Search for the cell housing the specified text and yield its [X, Y] center coordinate. 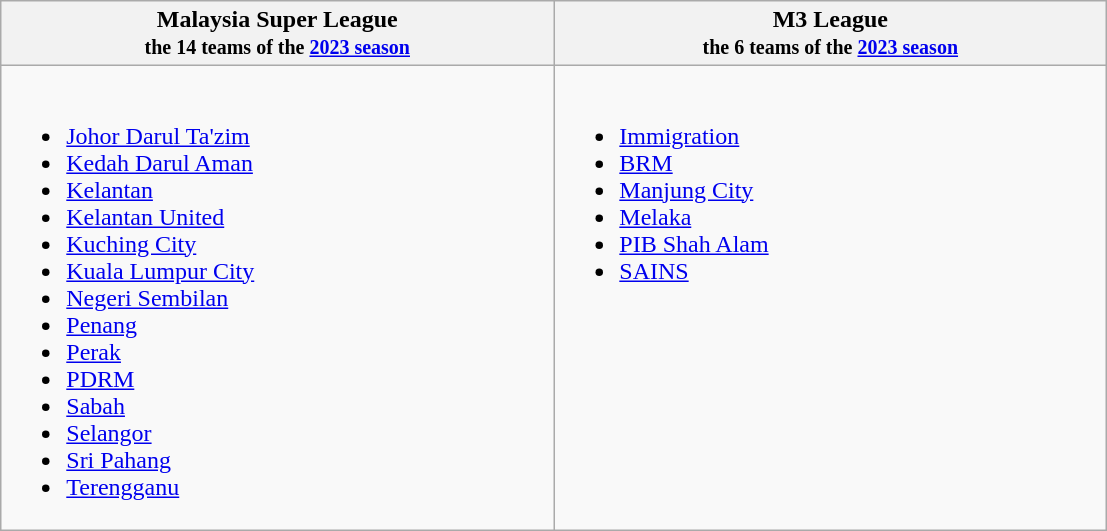
Malaysia Super Leaguethe 14 teams of the 2023 season [278, 34]
ImmigrationBRMManjung CityMelakaPIB Shah AlamSAINS [830, 298]
Johor Darul Ta'zimKedah Darul AmanKelantanKelantan UnitedKuching CityKuala Lumpur CityNegeri SembilanPenangPerakPDRMSabahSelangorSri PahangTerengganu [278, 298]
M3 Leaguethe 6 teams of the 2023 season [830, 34]
